Detect which cell encompasses the target text, then output its [X, Y] center coordinate. 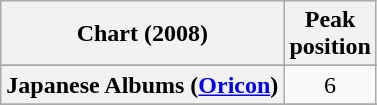
Japanese Albums (Oricon) [142, 85]
Peak position [330, 34]
Chart (2008) [142, 34]
6 [330, 85]
